From the cell containing the given text, extract its center point as [x, y] coordinate. 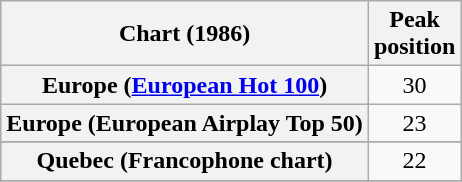
Europe (European Airplay Top 50) [185, 123]
23 [414, 123]
22 [414, 161]
Quebec (Francophone chart) [185, 161]
Chart (1986) [185, 34]
Europe (European Hot 100) [185, 85]
Peakposition [414, 34]
30 [414, 85]
